Detect which cell encompasses the target text, then output its [x, y] center coordinate. 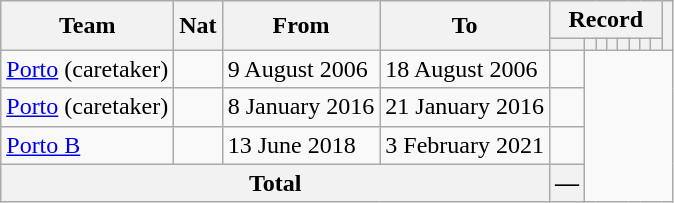
Porto B [88, 145]
13 June 2018 [301, 145]
Team [88, 26]
— [568, 183]
Total [276, 183]
Record [606, 20]
21 January 2016 [465, 107]
3 February 2021 [465, 145]
From [301, 26]
18 August 2006 [465, 69]
8 January 2016 [301, 107]
Nat [198, 26]
9 August 2006 [301, 69]
To [465, 26]
